From the cell containing the given text, extract its center point as (X, Y) coordinate. 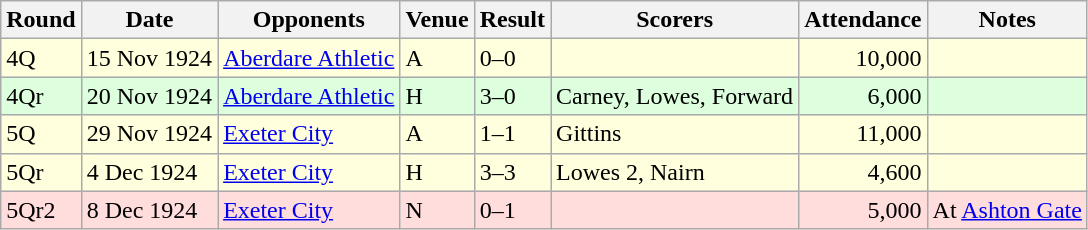
N (437, 210)
5,000 (863, 210)
Notes (1007, 20)
At Ashton Gate (1007, 210)
3–0 (512, 96)
Scorers (675, 20)
Date (149, 20)
4Qr (41, 96)
Opponents (309, 20)
Attendance (863, 20)
5Q (41, 134)
6,000 (863, 96)
3–3 (512, 172)
20 Nov 1924 (149, 96)
4,600 (863, 172)
8 Dec 1924 (149, 210)
Venue (437, 20)
Lowes 2, Nairn (675, 172)
29 Nov 1924 (149, 134)
10,000 (863, 58)
Gittins (675, 134)
Carney, Lowes, Forward (675, 96)
1–1 (512, 134)
Round (41, 20)
Result (512, 20)
4 Dec 1924 (149, 172)
0–1 (512, 210)
5Qr2 (41, 210)
4Q (41, 58)
0–0 (512, 58)
15 Nov 1924 (149, 58)
11,000 (863, 134)
5Qr (41, 172)
